Determine the (x, y) coordinate at the center of the cell enclosing the given text.  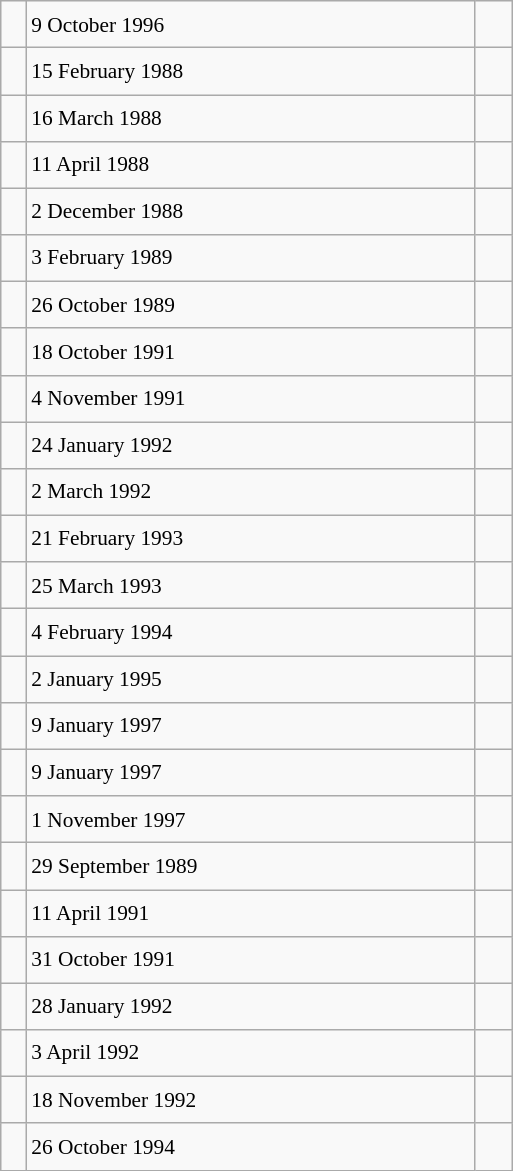
4 February 1994 (250, 632)
9 October 1996 (250, 24)
25 March 1993 (250, 586)
18 November 1992 (250, 1100)
1 November 1997 (250, 820)
29 September 1989 (250, 866)
24 January 1992 (250, 446)
31 October 1991 (250, 960)
2 March 1992 (250, 492)
28 January 1992 (250, 1006)
11 April 1991 (250, 914)
26 October 1989 (250, 306)
4 November 1991 (250, 398)
15 February 1988 (250, 72)
21 February 1993 (250, 538)
3 April 1992 (250, 1054)
3 February 1989 (250, 258)
2 December 1988 (250, 212)
2 January 1995 (250, 680)
11 April 1988 (250, 164)
18 October 1991 (250, 352)
16 March 1988 (250, 118)
26 October 1994 (250, 1146)
